Locate the cell with the specified text and output its (x, y) center coordinate. 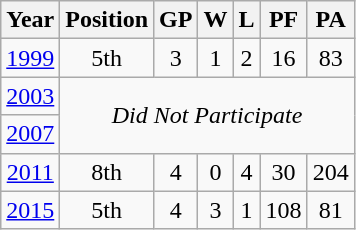
2003 (30, 96)
Did Not Participate (207, 115)
GP (176, 20)
2 (246, 58)
L (246, 20)
16 (284, 58)
2011 (30, 172)
8th (107, 172)
0 (216, 172)
PA (330, 20)
W (216, 20)
PF (284, 20)
30 (284, 172)
2007 (30, 134)
108 (284, 210)
Year (30, 20)
2015 (30, 210)
204 (330, 172)
Position (107, 20)
81 (330, 210)
83 (330, 58)
1999 (30, 58)
